From the cell containing the given text, extract its center point as [X, Y] coordinate. 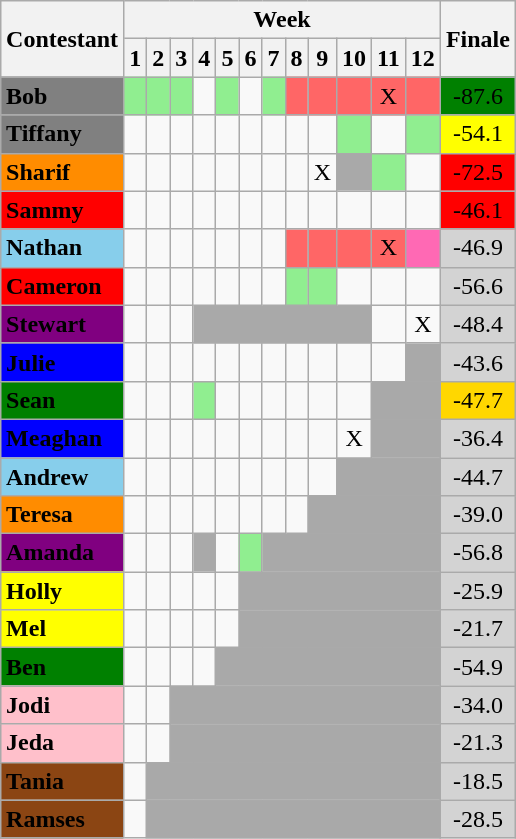
-36.4 [478, 438]
Week [282, 20]
Nathan [62, 248]
Bob [62, 96]
-34.0 [478, 705]
Sammy [62, 210]
Sharif [62, 172]
Tania [62, 781]
Sean [62, 400]
Holly [62, 591]
Jodi [62, 705]
12 [422, 58]
-47.7 [478, 400]
Tiffany [62, 134]
-56.8 [478, 553]
-28.5 [478, 819]
5 [228, 58]
Cameron [62, 286]
-21.7 [478, 629]
11 [389, 58]
2 [158, 58]
8 [296, 58]
4 [204, 58]
3 [182, 58]
Jeda [62, 743]
Teresa [62, 515]
-54.1 [478, 134]
Contestant [62, 39]
-25.9 [478, 591]
Mel [62, 629]
-56.6 [478, 286]
10 [354, 58]
-43.6 [478, 362]
-18.5 [478, 781]
Finale [478, 39]
-44.7 [478, 477]
Ben [62, 667]
Meaghan [62, 438]
-39.0 [478, 515]
9 [322, 58]
-21.3 [478, 743]
-48.4 [478, 324]
Ramses [62, 819]
Julie [62, 362]
-46.9 [478, 248]
Andrew [62, 477]
-72.5 [478, 172]
Stewart [62, 324]
-46.1 [478, 210]
7 [274, 58]
Amanda [62, 553]
-87.6 [478, 96]
6 [250, 58]
1 [136, 58]
-54.9 [478, 667]
